Locate the cell with the specified text and output its [x, y] center coordinate. 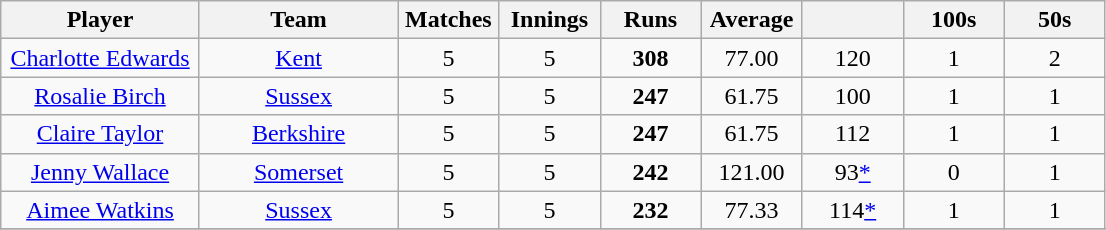
100 [852, 96]
93* [852, 172]
120 [852, 58]
Player [100, 20]
232 [650, 210]
112 [852, 134]
Charlotte Edwards [100, 58]
100s [954, 20]
Rosalie Birch [100, 96]
Average [752, 20]
2 [1054, 58]
Claire Taylor [100, 134]
Kent [298, 58]
77.00 [752, 58]
Runs [650, 20]
308 [650, 58]
77.33 [752, 210]
121.00 [752, 172]
Jenny Wallace [100, 172]
Matches [448, 20]
114* [852, 210]
Team [298, 20]
Somerset [298, 172]
50s [1054, 20]
0 [954, 172]
Innings [550, 20]
242 [650, 172]
Aimee Watkins [100, 210]
Berkshire [298, 134]
